Search for the cell housing the specified text and yield its (X, Y) center coordinate. 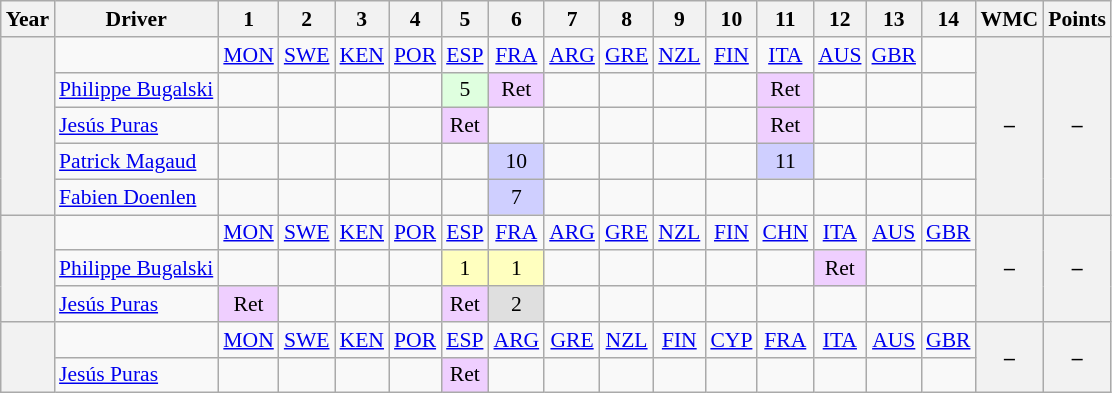
Year (28, 19)
4 (415, 19)
3 (362, 19)
CYP (731, 340)
8 (626, 19)
6 (516, 19)
Points (1077, 19)
WMC (1010, 19)
CHN (785, 233)
12 (840, 19)
13 (894, 19)
Driver (136, 19)
Patrick Magaud (136, 162)
9 (679, 19)
Fabien Doenlen (136, 197)
14 (948, 19)
